Provide the (X, Y) coordinate of the cell's center where the given text is located.  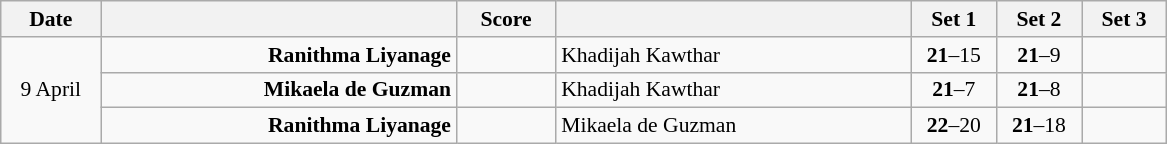
21–18 (1038, 126)
21–7 (954, 90)
Set 1 (954, 19)
21–15 (954, 55)
21–9 (1038, 55)
Score (506, 19)
22–20 (954, 126)
Set 2 (1038, 19)
Set 3 (1124, 19)
9 April (51, 90)
21–8 (1038, 90)
Date (51, 19)
